Determine the [X, Y] coordinate at the center of the cell enclosing the given text.  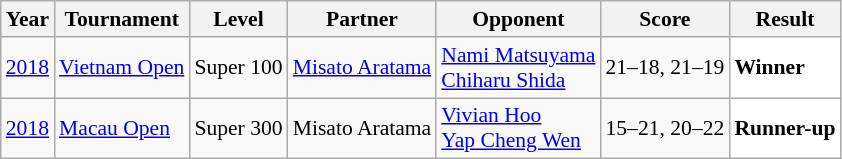
21–18, 21–19 [664, 68]
Vietnam Open [122, 68]
Super 300 [238, 128]
Winner [784, 68]
Level [238, 19]
Nami Matsuyama Chiharu Shida [518, 68]
Score [664, 19]
Year [28, 19]
15–21, 20–22 [664, 128]
Super 100 [238, 68]
Tournament [122, 19]
Partner [362, 19]
Runner-up [784, 128]
Macau Open [122, 128]
Opponent [518, 19]
Vivian Hoo Yap Cheng Wen [518, 128]
Result [784, 19]
